Return [X, Y] of the center of cell containing provided text 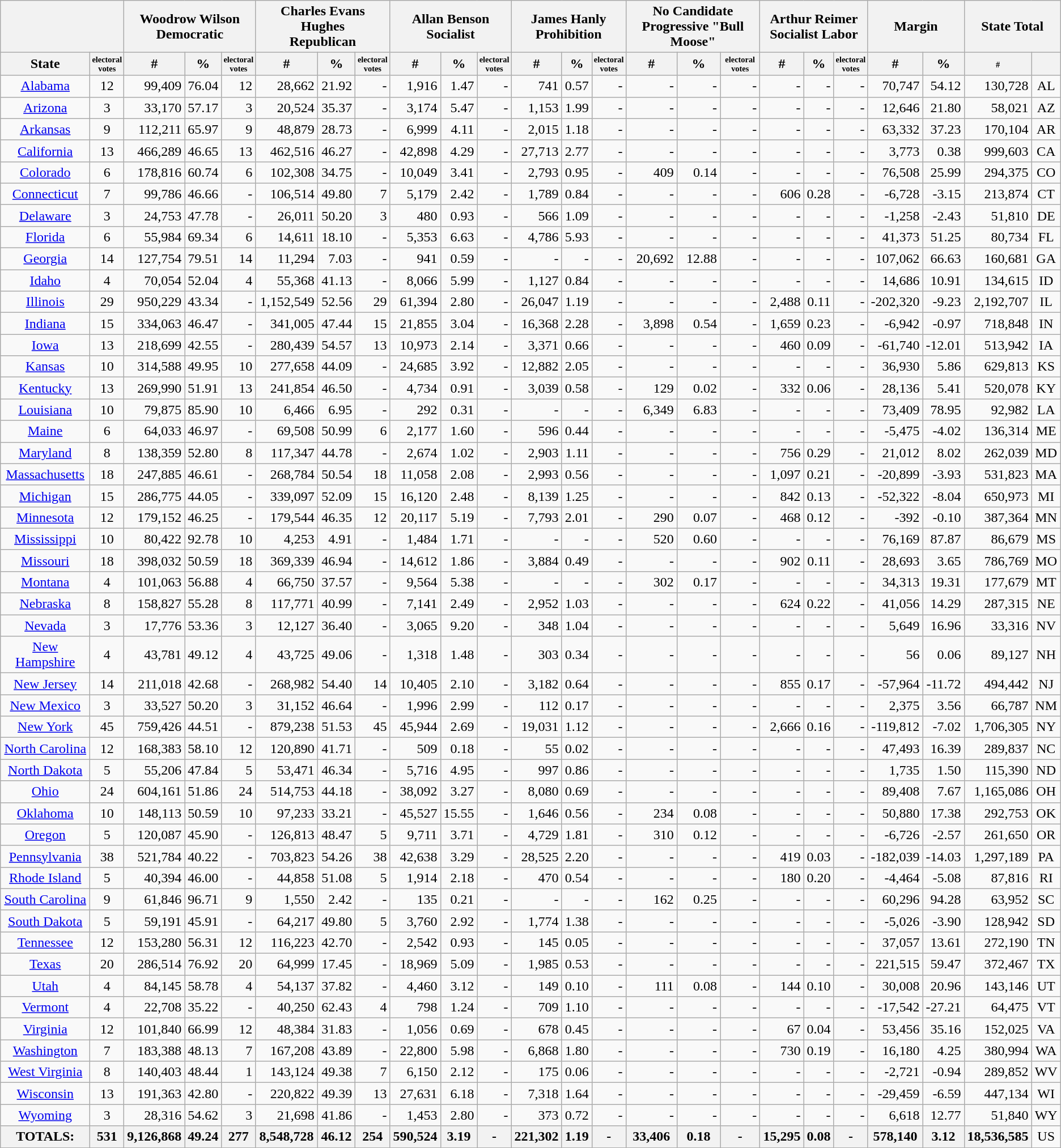
49.24 [203, 1137]
247,885 [154, 474]
604,161 [154, 792]
-12.01 [943, 345]
Nebraska [45, 604]
Pennsylvania [45, 856]
-2.43 [943, 215]
-27.21 [943, 1007]
941 [415, 259]
2,993 [536, 474]
36.40 [336, 626]
3.04 [459, 324]
45,527 [415, 813]
46.47 [203, 324]
Kentucky [45, 388]
42.68 [203, 684]
TOTALS: [45, 1137]
22,708 [154, 1007]
19,031 [536, 727]
NC [1046, 749]
7,141 [415, 604]
27,713 [536, 151]
44,858 [287, 878]
MO [1046, 560]
153,280 [154, 942]
175 [536, 1072]
33,316 [998, 626]
303 [536, 655]
718,848 [998, 324]
46.94 [336, 560]
2,192,707 [998, 302]
5,716 [415, 770]
-6,728 [896, 194]
7,793 [536, 517]
28,136 [896, 388]
47.84 [203, 770]
741 [536, 86]
54.26 [336, 856]
57.17 [203, 108]
112 [536, 705]
140,403 [154, 1072]
Michigan [45, 496]
Maine [45, 431]
Ohio [45, 792]
49.39 [336, 1094]
-6,942 [896, 324]
289,852 [998, 1072]
76.04 [203, 86]
180 [782, 878]
73,409 [896, 410]
1.81 [577, 835]
6.18 [459, 1094]
40.99 [336, 604]
Maryland [45, 453]
179,544 [287, 517]
56 [896, 655]
70,054 [154, 280]
20,692 [651, 259]
35.22 [203, 1007]
Washington [45, 1051]
-119,812 [896, 727]
2,903 [536, 453]
Delaware [45, 215]
76,508 [896, 172]
462,516 [287, 151]
3,760 [415, 921]
36,930 [896, 367]
DE [1046, 215]
578,140 [896, 1137]
Kansas [45, 367]
54.62 [203, 1115]
-0.97 [943, 324]
-20,899 [896, 474]
58.78 [203, 986]
SD [1046, 921]
624 [782, 604]
33,406 [651, 1137]
South Dakota [45, 921]
261,650 [998, 835]
9,564 [415, 582]
1,789 [536, 194]
0.19 [818, 1051]
168,383 [154, 749]
0.34 [577, 655]
1.64 [577, 1094]
Connecticut [45, 194]
178,816 [154, 172]
107,062 [896, 259]
334,063 [154, 324]
43,781 [154, 655]
387,364 [998, 517]
26,011 [287, 215]
34,313 [896, 582]
TX [1046, 964]
46.64 [336, 705]
999,603 [998, 151]
14.29 [943, 604]
4.29 [459, 151]
1.25 [577, 496]
277,658 [287, 367]
419 [782, 856]
86,679 [998, 539]
63,952 [998, 899]
52.04 [203, 280]
15,295 [782, 1137]
855 [782, 684]
5.86 [943, 367]
369,339 [287, 560]
41.86 [336, 1115]
1,127 [536, 280]
79,875 [154, 410]
58.10 [203, 749]
16,120 [415, 496]
Missouri [45, 560]
2.69 [459, 727]
149 [536, 986]
3.71 [459, 835]
179,152 [154, 517]
1.12 [577, 727]
310 [651, 835]
-3.90 [943, 921]
8.02 [943, 453]
167,208 [287, 1051]
-17,542 [896, 1007]
34.75 [336, 172]
0.23 [818, 324]
33.21 [336, 813]
0.86 [577, 770]
6,618 [896, 1115]
2,952 [536, 604]
16.96 [943, 626]
-11.72 [943, 684]
3,174 [415, 108]
262,039 [998, 453]
2,793 [536, 172]
2.49 [459, 604]
45,944 [415, 727]
372,467 [998, 964]
7.03 [336, 259]
-57,964 [896, 684]
OK [1046, 813]
10,973 [415, 345]
9.20 [459, 626]
1.38 [577, 921]
5.09 [459, 964]
28,316 [154, 1115]
MS [1046, 539]
Colorado [45, 172]
46.12 [336, 1137]
North Carolina [45, 749]
0.53 [577, 964]
1.10 [577, 1007]
28,525 [536, 856]
NM [1046, 705]
IN [1046, 324]
531,823 [998, 474]
62.43 [336, 1007]
1.24 [459, 1007]
531 [107, 1137]
33,170 [154, 108]
87.87 [943, 539]
12.77 [943, 1115]
5.93 [577, 237]
6.63 [459, 237]
902 [782, 560]
348 [536, 626]
40,394 [154, 878]
7,318 [536, 1094]
409 [651, 172]
80,422 [154, 539]
41.13 [336, 280]
1,484 [415, 539]
20,524 [287, 108]
4.95 [459, 770]
-52,322 [896, 496]
0.31 [459, 410]
LA [1046, 410]
134,615 [998, 280]
65.97 [203, 129]
GA [1046, 259]
1.48 [459, 655]
117,771 [287, 604]
37,057 [896, 942]
5.47 [459, 108]
6.83 [698, 410]
115,390 [998, 770]
220,822 [287, 1094]
51.08 [336, 878]
ID [1046, 280]
286,514 [154, 964]
28,693 [896, 560]
759,426 [154, 727]
786,769 [998, 560]
28.73 [336, 129]
76,169 [896, 539]
66.63 [943, 259]
7.67 [943, 792]
MA [1046, 474]
-4.02 [943, 431]
OR [1046, 835]
44.51 [203, 727]
37.23 [943, 129]
0.57 [577, 86]
69.34 [203, 237]
521,784 [154, 856]
1.99 [577, 108]
37.57 [336, 582]
14,611 [287, 237]
79.51 [203, 259]
Florida [45, 237]
NV [1046, 626]
35.37 [336, 108]
46.65 [203, 151]
54.57 [336, 345]
2,674 [415, 453]
520,078 [998, 388]
221,515 [896, 964]
-392 [896, 517]
42,898 [415, 151]
0.25 [698, 899]
129 [651, 388]
1,914 [415, 878]
76.92 [203, 964]
314,588 [154, 367]
Arkansas [45, 129]
US [1046, 1137]
State Total [1012, 27]
92.78 [203, 539]
0.07 [698, 517]
997 [536, 770]
341,005 [287, 324]
0.44 [577, 431]
0.72 [577, 1115]
130,728 [998, 86]
102,308 [287, 172]
50.54 [336, 474]
54.12 [943, 86]
60.74 [203, 172]
New Hampshire [45, 655]
332 [782, 388]
18,536,585 [998, 1137]
70,747 [896, 86]
0.64 [577, 684]
21.80 [943, 108]
-202,320 [896, 302]
1,453 [415, 1115]
89,408 [896, 792]
MI [1046, 496]
Woodrow WilsonDemocratic [190, 27]
IL [1046, 302]
55,368 [287, 280]
15.55 [459, 813]
380,994 [998, 1051]
Iowa [45, 345]
Louisiana [45, 410]
51,810 [998, 215]
2.92 [459, 921]
218,699 [154, 345]
10,049 [415, 172]
3,065 [415, 626]
11,058 [415, 474]
1.04 [577, 626]
1,056 [415, 1029]
3,898 [651, 324]
Arthur ReimerSocialist Labor [814, 27]
0.59 [459, 259]
16,180 [896, 1051]
45.90 [203, 835]
49.12 [203, 655]
709 [536, 1007]
1.09 [577, 215]
54.40 [336, 684]
Wyoming [45, 1115]
1,153 [536, 108]
143,146 [998, 986]
4,786 [536, 237]
84,145 [154, 986]
1,985 [536, 964]
Nevada [45, 626]
42,638 [415, 856]
ND [1046, 770]
92,982 [998, 410]
136,314 [998, 431]
1,165,086 [998, 792]
60,296 [896, 899]
5.19 [459, 517]
513,942 [998, 345]
51,840 [998, 1115]
596 [536, 431]
3,884 [536, 560]
24,685 [415, 367]
183,388 [154, 1051]
0.58 [577, 388]
42.80 [203, 1094]
41,056 [896, 604]
53.36 [203, 626]
2,488 [782, 302]
Georgia [45, 259]
20,117 [415, 517]
3.56 [943, 705]
51.53 [336, 727]
-7.02 [943, 727]
8,139 [536, 496]
37.82 [336, 986]
CO [1046, 172]
3,182 [536, 684]
0.38 [943, 151]
1.86 [459, 560]
21,012 [896, 453]
54,137 [287, 986]
10.91 [943, 280]
1,318 [415, 655]
1,774 [536, 921]
50,880 [896, 813]
55,206 [154, 770]
64,033 [154, 431]
2.77 [577, 151]
221,302 [536, 1137]
56.88 [203, 582]
703,823 [287, 856]
56.31 [203, 942]
45.91 [203, 921]
WI [1046, 1094]
AR [1046, 129]
3.19 [459, 1137]
35.16 [943, 1029]
191,363 [154, 1094]
158,827 [154, 604]
KY [1046, 388]
116,223 [287, 942]
111 [651, 986]
-29,459 [896, 1094]
290 [651, 517]
-4,464 [896, 878]
-0.10 [943, 517]
SC [1046, 899]
798 [415, 1007]
0.22 [818, 604]
2.18 [459, 878]
42.70 [336, 942]
48,879 [287, 129]
17.38 [943, 813]
Oklahoma [45, 813]
1,659 [782, 324]
9,711 [415, 835]
292,753 [998, 813]
4,734 [415, 388]
4,460 [415, 986]
14,612 [415, 560]
20.96 [943, 986]
10,405 [415, 684]
-5.08 [943, 878]
2,015 [536, 129]
5.41 [943, 388]
Wisconsin [45, 1094]
0.60 [698, 539]
49.95 [203, 367]
6,466 [287, 410]
-1,258 [896, 215]
Virginia [45, 1029]
IA [1046, 345]
Montana [45, 582]
12,882 [536, 367]
WA [1046, 1051]
234 [651, 813]
Charles Evans HughesRepublican [323, 27]
-2,721 [896, 1072]
UT [1046, 986]
135 [415, 899]
FL [1046, 237]
-61,740 [896, 345]
0.13 [818, 496]
-2.57 [943, 835]
0.66 [577, 345]
14,686 [896, 280]
40.22 [203, 856]
TN [1046, 942]
1.47 [459, 86]
PA [1046, 856]
6,150 [415, 1072]
48,384 [287, 1029]
8,080 [536, 792]
78.95 [943, 410]
46.50 [336, 388]
756 [782, 453]
0.45 [577, 1029]
43,725 [287, 655]
6,349 [651, 410]
17,776 [154, 626]
38,092 [415, 792]
18.10 [336, 237]
25.99 [943, 172]
66,787 [998, 705]
950,229 [154, 302]
New Mexico [45, 705]
606 [782, 194]
126,813 [287, 835]
80,734 [998, 237]
138,359 [154, 453]
2,542 [415, 942]
494,442 [998, 684]
590,524 [415, 1137]
46.35 [336, 517]
-6,726 [896, 835]
53,471 [287, 770]
842 [782, 496]
2,666 [782, 727]
-3.93 [943, 474]
-8.04 [943, 496]
6,868 [536, 1051]
41,373 [896, 237]
0.14 [698, 172]
339,097 [287, 496]
51.86 [203, 792]
50.99 [336, 431]
3.92 [459, 367]
43.89 [336, 1051]
0.16 [818, 727]
Illinois [45, 302]
3.29 [459, 856]
144 [782, 986]
286,775 [154, 496]
162 [651, 899]
5,649 [896, 626]
21.92 [336, 86]
-14.03 [943, 856]
0.91 [459, 388]
106,514 [287, 194]
678 [536, 1029]
CA [1046, 151]
16,368 [536, 324]
46.66 [203, 194]
49.06 [336, 655]
33,527 [154, 705]
Tennessee [45, 942]
5,179 [415, 194]
2.48 [459, 496]
12,646 [896, 108]
1.50 [943, 770]
27,631 [415, 1094]
17.45 [336, 964]
294,375 [998, 172]
2.08 [459, 474]
52.09 [336, 496]
1.71 [459, 539]
51.25 [943, 237]
0.20 [818, 878]
53,456 [896, 1029]
66.99 [203, 1029]
52.56 [336, 302]
Margin [916, 27]
0.05 [577, 942]
44.05 [203, 496]
8,066 [415, 280]
127,754 [154, 259]
287,315 [998, 604]
2,375 [896, 705]
21,855 [415, 324]
254 [373, 1137]
99,786 [154, 194]
0.09 [818, 345]
13.61 [943, 942]
145 [536, 942]
-5,026 [896, 921]
1.02 [459, 453]
3,371 [536, 345]
North Dakota [45, 770]
566 [536, 215]
3.65 [943, 560]
0.49 [577, 560]
Massachusetts [45, 474]
44.09 [336, 367]
California [45, 151]
CT [1046, 194]
48.47 [336, 835]
Utah [45, 986]
21,698 [287, 1115]
629,813 [998, 367]
Indiana [45, 324]
5,353 [415, 237]
44.78 [336, 453]
12,127 [287, 626]
152,025 [998, 1029]
213,874 [998, 194]
5.38 [459, 582]
89,127 [998, 655]
2.10 [459, 684]
26,047 [536, 302]
1.03 [577, 604]
VT [1046, 1007]
4.91 [336, 539]
55,984 [154, 237]
KS [1046, 367]
101,840 [154, 1029]
Texas [45, 964]
1,996 [415, 705]
5.98 [459, 1051]
3,039 [536, 388]
730 [782, 1051]
120,087 [154, 835]
67 [782, 1029]
24,753 [154, 215]
1 [239, 1072]
31.83 [336, 1029]
NJ [1046, 684]
120,890 [287, 749]
87,816 [998, 878]
280,439 [287, 345]
Rhode Island [45, 878]
3.27 [459, 792]
143,124 [287, 1072]
Mississippi [45, 539]
514,753 [287, 792]
96.71 [203, 899]
22,800 [415, 1051]
1.11 [577, 453]
64,999 [287, 964]
West Virginia [45, 1072]
-6.59 [943, 1094]
61,846 [154, 899]
12.88 [698, 259]
1,706,305 [998, 727]
WY [1046, 1115]
State [45, 64]
2.01 [577, 517]
RI [1046, 878]
480 [415, 215]
9,126,868 [154, 1137]
18,969 [415, 964]
99,409 [154, 86]
85.90 [203, 410]
470 [536, 878]
3,773 [896, 151]
268,784 [287, 474]
MT [1046, 582]
11,294 [287, 259]
Arizona [45, 108]
46.61 [203, 474]
NE [1046, 604]
59,191 [154, 921]
61,394 [415, 302]
398,032 [154, 560]
-0.94 [943, 1072]
2,177 [415, 431]
66,750 [287, 582]
51.91 [203, 388]
148,113 [154, 813]
3.41 [459, 172]
NY [1046, 727]
1,646 [536, 813]
1,097 [782, 474]
19.31 [943, 582]
468 [782, 517]
69,508 [287, 431]
44.18 [336, 792]
59.47 [943, 964]
170,104 [998, 129]
289,837 [998, 749]
520 [651, 539]
4.11 [459, 129]
47.78 [203, 215]
55.28 [203, 604]
447,134 [998, 1094]
5.99 [459, 280]
No CandidateProgressive "Bull Moose" [693, 27]
63,332 [896, 129]
47.44 [336, 324]
43.34 [203, 302]
101,063 [154, 582]
2.99 [459, 705]
31,152 [287, 705]
0.29 [818, 453]
42.55 [203, 345]
0.04 [818, 1029]
277 [239, 1137]
1,735 [896, 770]
466,289 [154, 151]
WV [1046, 1072]
97,233 [287, 813]
NH [1046, 655]
272,190 [998, 942]
373 [536, 1115]
64,475 [998, 1007]
1.80 [577, 1051]
46.27 [336, 151]
0.95 [577, 172]
1.60 [459, 431]
4,253 [287, 539]
4.25 [943, 1051]
4,729 [536, 835]
16.39 [943, 749]
Oregon [45, 835]
46.34 [336, 770]
2.12 [459, 1072]
52.80 [203, 453]
New York [45, 727]
58,021 [998, 108]
41.71 [336, 749]
AZ [1046, 108]
650,973 [998, 496]
117,347 [287, 453]
AL [1046, 86]
Vermont [45, 1007]
48.13 [203, 1051]
Allan BensonSocialist [451, 27]
0.03 [818, 856]
55 [536, 749]
268,982 [287, 684]
New Jersey [45, 684]
28,662 [287, 86]
509 [415, 749]
2.05 [577, 367]
269,990 [154, 388]
-9.23 [943, 302]
-182,039 [896, 856]
128,942 [998, 921]
292 [415, 410]
Idaho [45, 280]
460 [782, 345]
6,999 [415, 129]
OH [1046, 792]
64,217 [287, 921]
1,297,189 [998, 856]
0.28 [818, 194]
6.95 [336, 410]
46.97 [203, 431]
8,548,728 [287, 1137]
James HanlyProhibition [568, 27]
1.18 [577, 129]
-3.15 [943, 194]
46.00 [203, 878]
177,679 [998, 582]
879,238 [287, 727]
Minnesota [45, 517]
ME [1046, 431]
MD [1046, 453]
30,008 [896, 986]
112,211 [154, 129]
48.44 [203, 1072]
40,250 [287, 1007]
49.38 [336, 1072]
-5,475 [896, 431]
46.25 [203, 517]
1,550 [287, 899]
94.28 [943, 899]
302 [651, 582]
2.14 [459, 345]
211,018 [154, 684]
2.28 [577, 324]
1,916 [415, 86]
47,493 [896, 749]
VA [1046, 1029]
2.20 [577, 856]
Alabama [45, 86]
South Carolina [45, 899]
160,681 [998, 259]
1,152,549 [287, 302]
241,854 [287, 388]
MN [1046, 517]
